Capture the cell that displays the provided text and extract its [x, y] central coordinate. 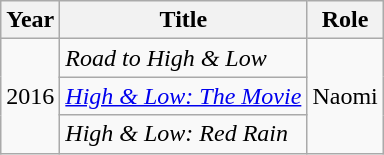
Year [30, 20]
Naomi [345, 96]
High & Low: The Movie [184, 96]
2016 [30, 96]
Title [184, 20]
Role [345, 20]
High & Low: Red Rain [184, 134]
Road to High & Low [184, 58]
